Output the (X, Y) coordinate of the center of the cell containing the given text.  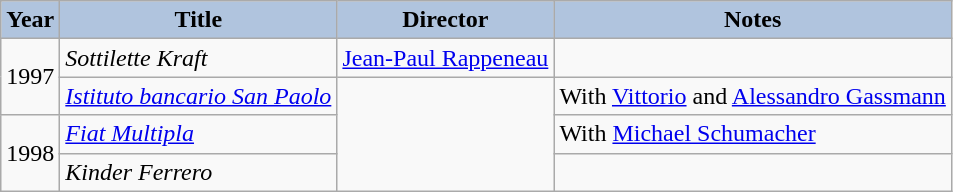
Title (198, 20)
With Michael Schumacher (753, 134)
With Vittorio and Alessandro Gassmann (753, 96)
1997 (30, 77)
Director (446, 20)
Jean-Paul Rappeneau (446, 58)
Sottilette Kraft (198, 58)
Year (30, 20)
Notes (753, 20)
1998 (30, 153)
Istituto bancario San Paolo (198, 96)
Kinder Ferrero (198, 172)
Fiat Multipla (198, 134)
